Provide the (x, y) coordinate of the cell's center where the given text is located.  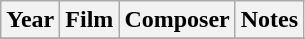
Film (90, 20)
Composer (177, 20)
Notes (269, 20)
Year (30, 20)
